Find where the given text appears and provide that cell's center as (X, Y) coordinate. 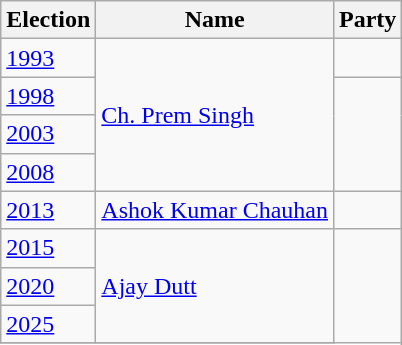
2008 (48, 172)
Election (48, 20)
1998 (48, 96)
1993 (48, 58)
2015 (48, 248)
Ajay Dutt (215, 286)
2003 (48, 134)
Name (215, 20)
Ch. Prem Singh (215, 115)
2013 (48, 210)
Ashok Kumar Chauhan (215, 210)
Party (368, 20)
2025 (48, 324)
2020 (48, 286)
